Return (X, Y) of the center of cell containing provided text 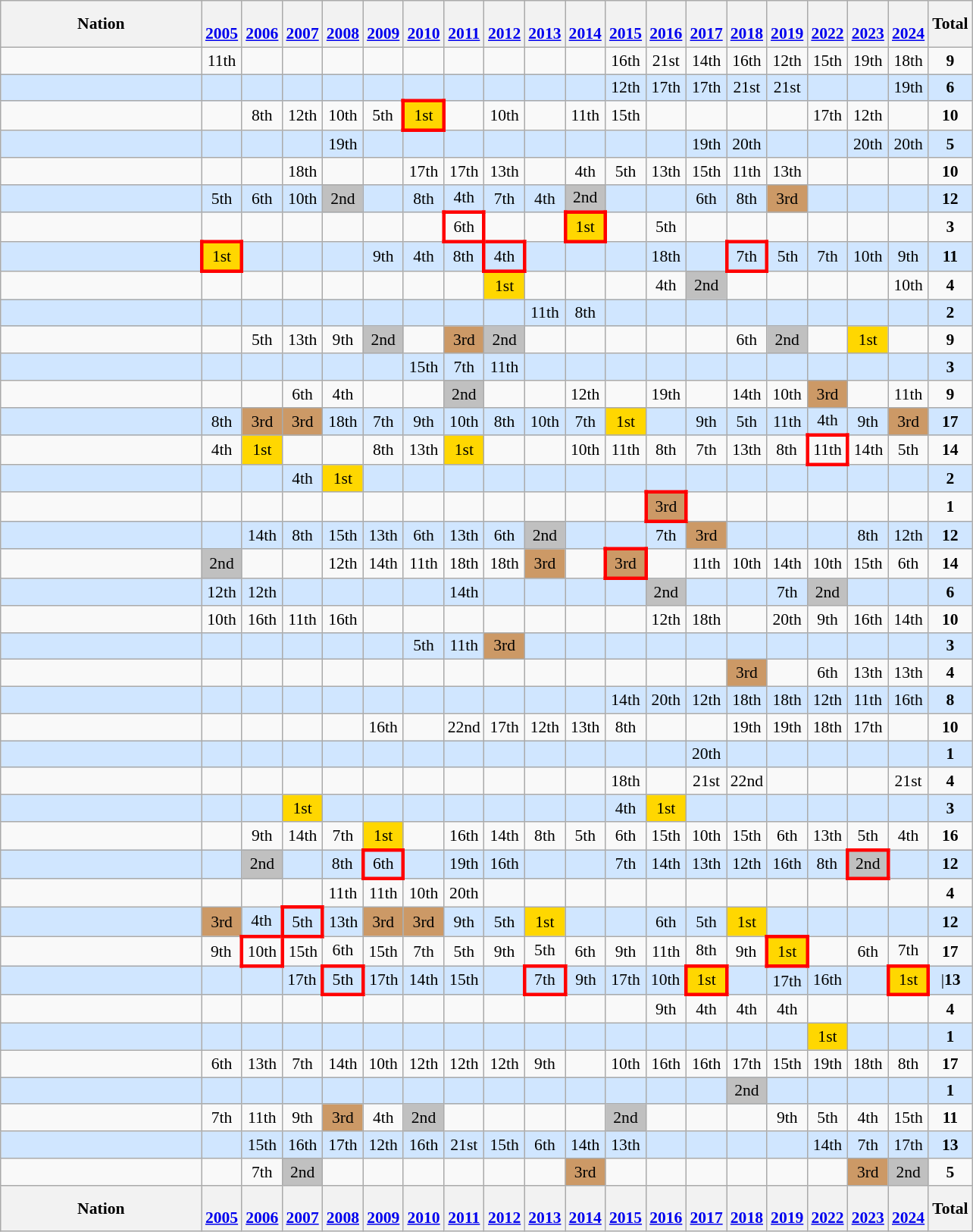
8 (950, 701)
16 (950, 835)
|13 (950, 981)
13 (950, 1145)
